Identify which cell holds the provided text, then report its (x, y) central coordinate. 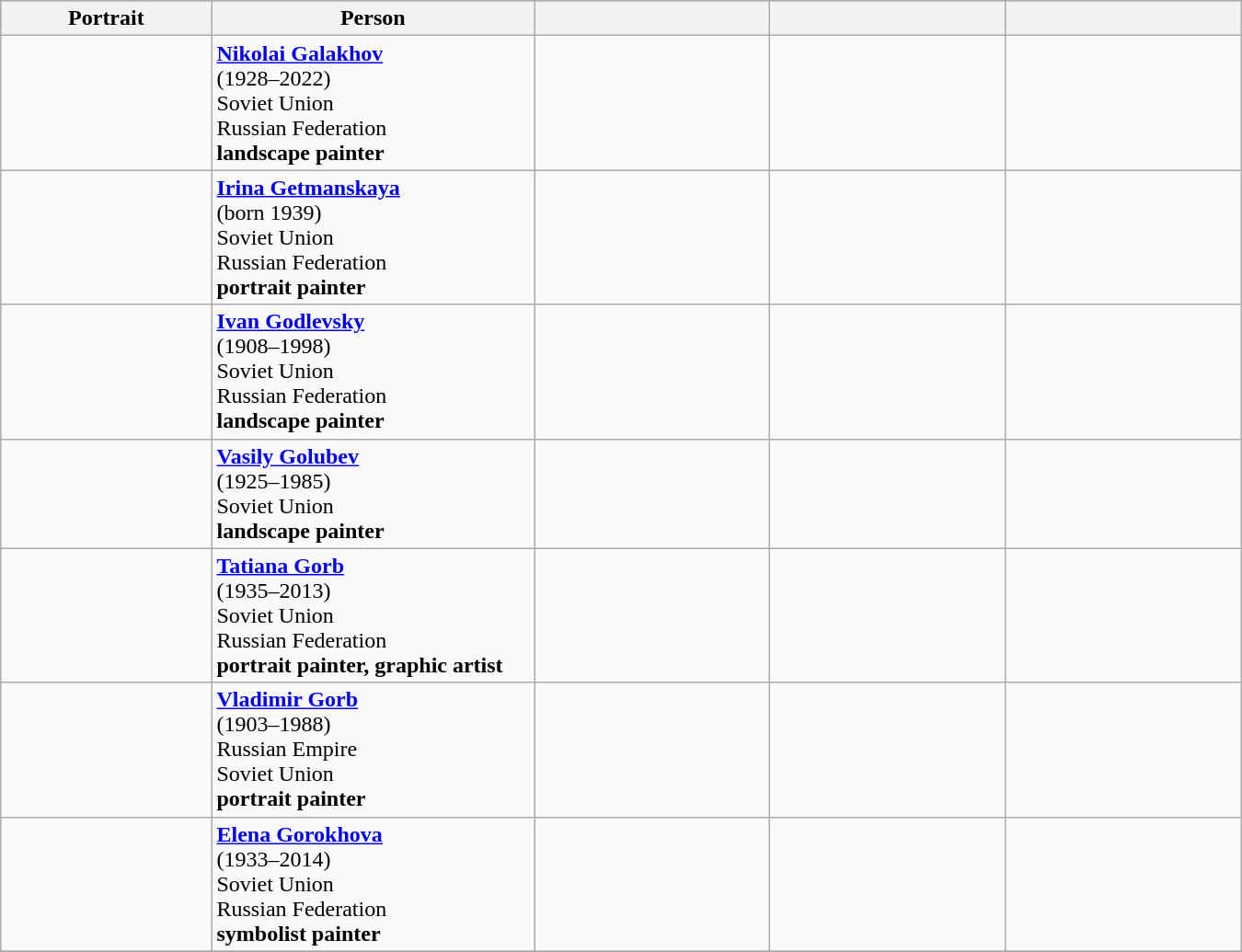
Ivan Godlevsky (1908–1998)Soviet UnionRussian Federationlandscape painter (374, 372)
Elena Gorokhova (1933–2014)Soviet UnionRussian Federationsymbolist painter (374, 884)
Portrait (107, 18)
Irina Getmanskaya (born 1939) Soviet UnionRussian Federationportrait painter (374, 237)
Vladimir Gorb (1903–1988)Russian EmpireSoviet Unionportrait painter (374, 750)
Vasily Golubev (1925–1985)Soviet Unionlandscape painter (374, 493)
Person (374, 18)
Nikolai Galakhov (1928–2022) Soviet UnionRussian Federationlandscape painter (374, 103)
Tatiana Gorb (1935–2013)Soviet UnionRussian Federationportrait painter, graphic artist (374, 615)
